Extract the (X, Y) coordinate from the center of the cell holding the provided text.  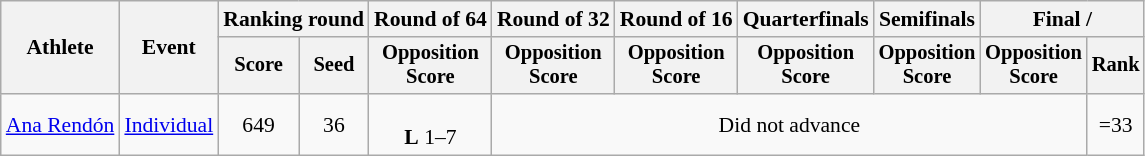
Did not advance (790, 124)
649 (258, 124)
Quarterfinals (806, 19)
Individual (168, 124)
Score (258, 66)
=33 (1116, 124)
Ranking round (294, 19)
L 1–7 (430, 124)
Event (168, 48)
Semifinals (928, 19)
36 (334, 124)
Round of 16 (676, 19)
Athlete (60, 48)
Ana Rendón (60, 124)
Seed (334, 66)
Final / (1062, 19)
Round of 32 (554, 19)
Round of 64 (430, 19)
Rank (1116, 66)
